Locate the cell with the specified text and output its (X, Y) center coordinate. 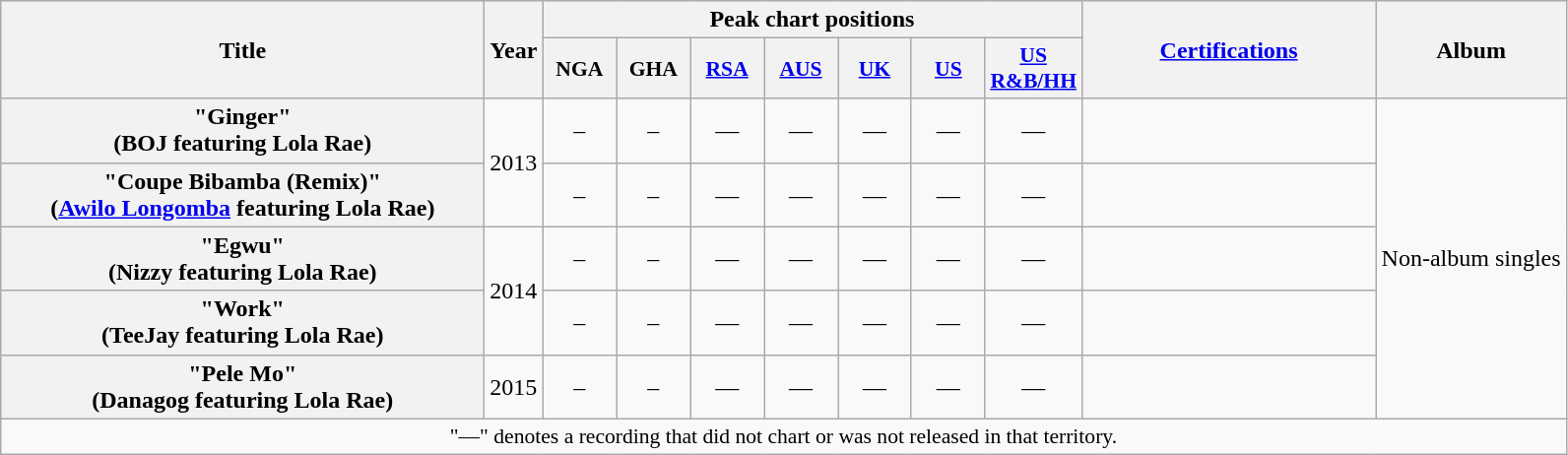
Year (514, 49)
GHA (654, 69)
"Coupe Bibamba (Remix)"(Awilo Longomba featuring Lola Rae) (242, 195)
"Work"(TeeJay featuring Lola Rae) (242, 323)
"Pele Mo"(Danagog featuring Lola Rae) (242, 386)
2015 (514, 386)
US (947, 69)
Peak chart positions (812, 20)
UK (875, 69)
USR&B/HH (1033, 69)
Album (1471, 49)
Certifications (1229, 49)
Title (242, 49)
Non-album singles (1471, 258)
NGA (579, 69)
2014 (514, 291)
"Ginger"(BOJ featuring Lola Rae) (242, 130)
"Egwu"(Nizzy featuring Lola Rae) (242, 258)
2013 (514, 162)
RSA (727, 69)
AUS (802, 69)
"—" denotes a recording that did not chart or was not released in that territory. (784, 436)
